Identify which cell holds the provided text, then report its (x, y) central coordinate. 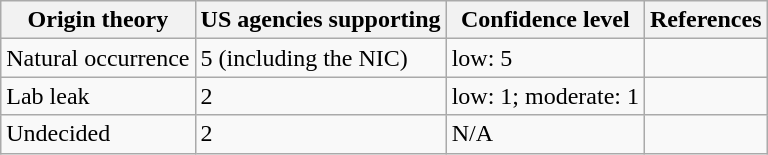
Lab leak (98, 96)
5 (including the NIC) (320, 58)
US agencies supporting (320, 20)
Natural occurrence (98, 58)
Undecided (98, 134)
low: 1; moderate: 1 (545, 96)
low: 5 (545, 58)
References (706, 20)
N/A (545, 134)
Confidence level (545, 20)
Origin theory (98, 20)
